Return [x, y] of the center of cell containing provided text 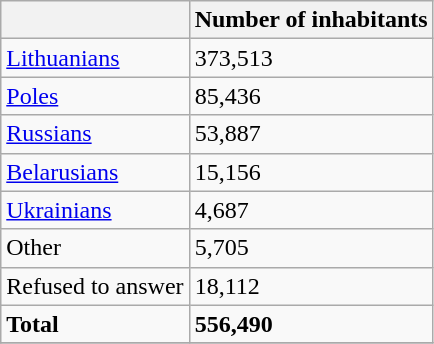
4,687 [311, 210]
Ukrainians [95, 210]
5,705 [311, 248]
556,490 [311, 324]
Lithuanians [95, 58]
Russians [95, 134]
15,156 [311, 172]
Other [95, 248]
373,513 [311, 58]
Number of inhabitants [311, 20]
85,436 [311, 96]
Belarusians [95, 172]
53,887 [311, 134]
Total [95, 324]
Poles [95, 96]
Refused to answer [95, 286]
18,112 [311, 286]
